Return (X, Y) of the center of cell containing provided text 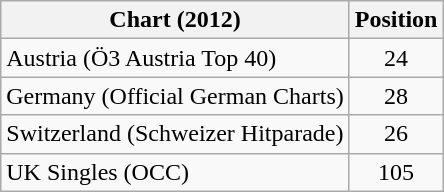
Germany (Official German Charts) (175, 96)
Austria (Ö3 Austria Top 40) (175, 58)
Position (396, 20)
105 (396, 172)
28 (396, 96)
Chart (2012) (175, 20)
24 (396, 58)
UK Singles (OCC) (175, 172)
26 (396, 134)
Switzerland (Schweizer Hitparade) (175, 134)
